From the cell containing the given text, extract its center point as (x, y) coordinate. 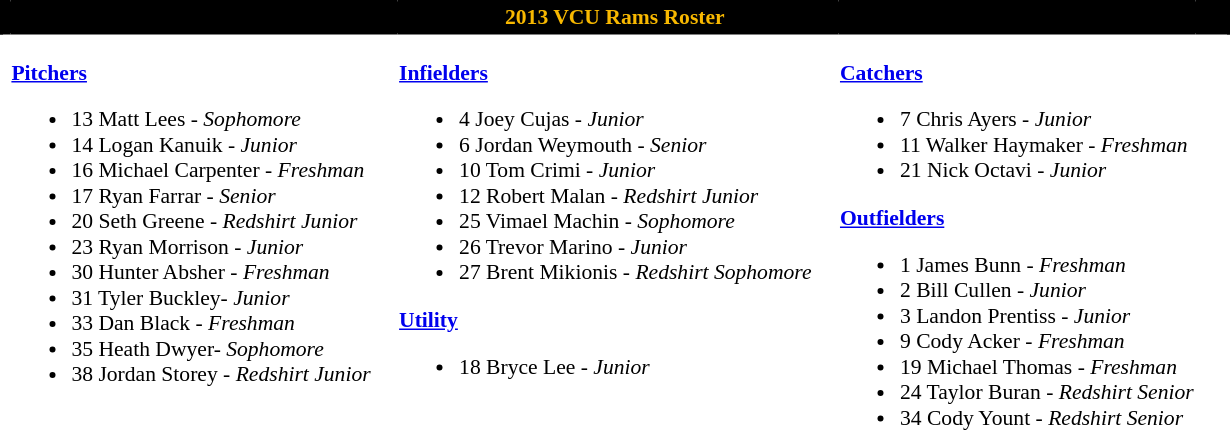
2013 VCU Rams Roster (616, 18)
